Capture the cell that displays the provided text and extract its (X, Y) central coordinate. 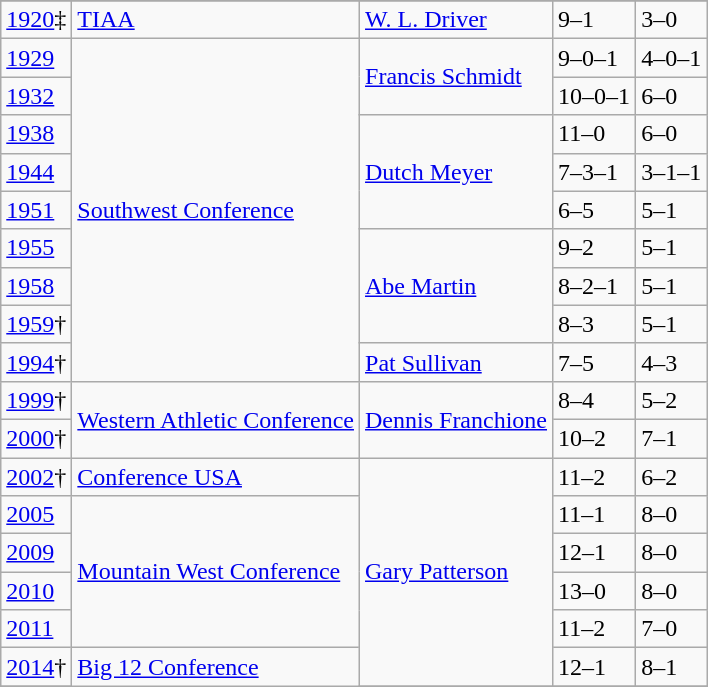
Western Athletic Conference (216, 419)
Abe Martin (456, 286)
9–0–1 (594, 58)
2010 (36, 591)
3–1–1 (672, 172)
Dennis Franchione (456, 419)
2014† (36, 667)
5–2 (672, 400)
7–5 (594, 362)
11–0 (594, 134)
3–0 (672, 20)
2009 (36, 553)
1955 (36, 248)
W. L. Driver (456, 20)
9–1 (594, 20)
2011 (36, 629)
1994† (36, 362)
10–0–1 (594, 96)
8–1 (672, 667)
7–1 (672, 438)
6–5 (594, 210)
8–2–1 (594, 286)
Southwest Conference (216, 210)
1938 (36, 134)
8–4 (594, 400)
Mountain West Conference (216, 572)
9–2 (594, 248)
1929 (36, 58)
7–0 (672, 629)
8–3 (594, 324)
Dutch Meyer (456, 172)
10–2 (594, 438)
Gary Patterson (456, 572)
1959† (36, 324)
2000† (36, 438)
1920‡ (36, 20)
1958 (36, 286)
13–0 (594, 591)
2005 (36, 515)
Conference USA (216, 477)
2002† (36, 477)
1951 (36, 210)
Francis Schmidt (456, 77)
1932 (36, 96)
11–1 (594, 515)
7–3–1 (594, 172)
Pat Sullivan (456, 362)
1999† (36, 400)
4–0–1 (672, 58)
4–3 (672, 362)
6–2 (672, 477)
TIAA (216, 20)
Big 12 Conference (216, 667)
1944 (36, 172)
